Detect which cell encompasses the target text, then output its [X, Y] center coordinate. 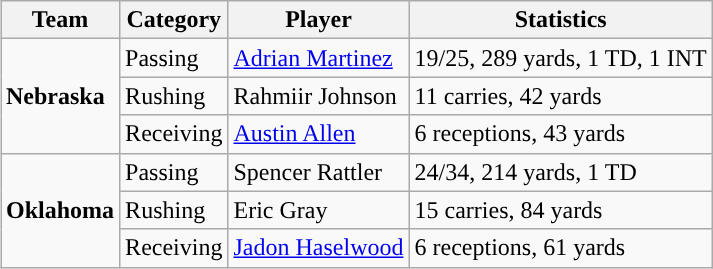
Jadon Haselwood [318, 248]
Oklahoma [60, 210]
15 carries, 84 yards [560, 210]
11 carries, 42 yards [560, 96]
Austin Allen [318, 134]
Category [174, 20]
6 receptions, 43 yards [560, 134]
Team [60, 20]
19/25, 289 yards, 1 TD, 1 INT [560, 58]
24/34, 214 yards, 1 TD [560, 172]
Rahmiir Johnson [318, 96]
Spencer Rattler [318, 172]
Statistics [560, 20]
Player [318, 20]
Adrian Martinez [318, 58]
6 receptions, 61 yards [560, 248]
Nebraska [60, 96]
Eric Gray [318, 210]
